Search for the cell housing the specified text and yield its (x, y) center coordinate. 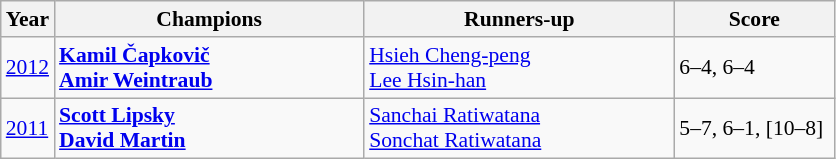
Hsieh Cheng-peng Lee Hsin-han (519, 68)
5–7, 6–1, [10–8] (754, 128)
Year (28, 19)
Kamil Čapkovič Amir Weintraub (209, 68)
2012 (28, 68)
6–4, 6–4 (754, 68)
Sanchai Ratiwatana Sonchat Ratiwatana (519, 128)
2011 (28, 128)
Scott Lipsky David Martin (209, 128)
Score (754, 19)
Runners-up (519, 19)
Champions (209, 19)
